Capture the cell that displays the provided text and extract its (X, Y) central coordinate. 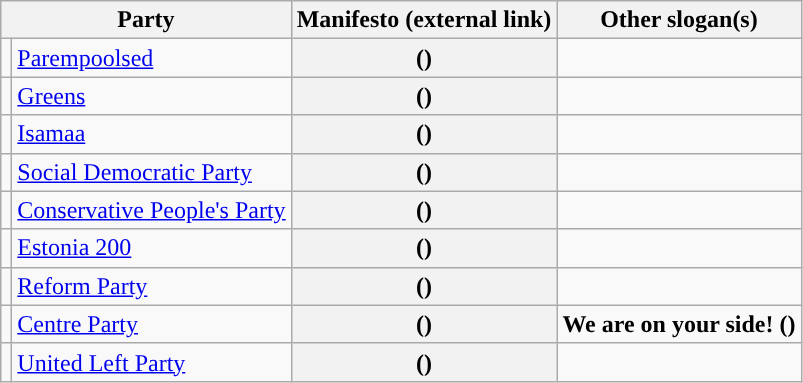
Social Democratic Party (152, 172)
Parempoolsed (152, 58)
Reform Party (152, 286)
Other slogan(s) (679, 20)
Centre Party (152, 324)
United Left Party (152, 362)
We are on your side! () (679, 324)
Isamaa (152, 134)
Greens (152, 96)
Manifesto (external link) (424, 20)
Conservative People's Party (152, 210)
Estonia 200 (152, 248)
Party (146, 20)
